Search for the cell housing the specified text and yield its (x, y) center coordinate. 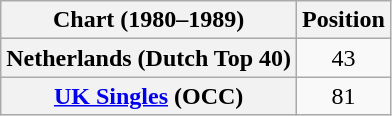
Chart (1980–1989) (149, 20)
43 (344, 58)
UK Singles (OCC) (149, 96)
Netherlands (Dutch Top 40) (149, 58)
81 (344, 96)
Position (344, 20)
